Search for the cell housing the specified text and yield its (x, y) center coordinate. 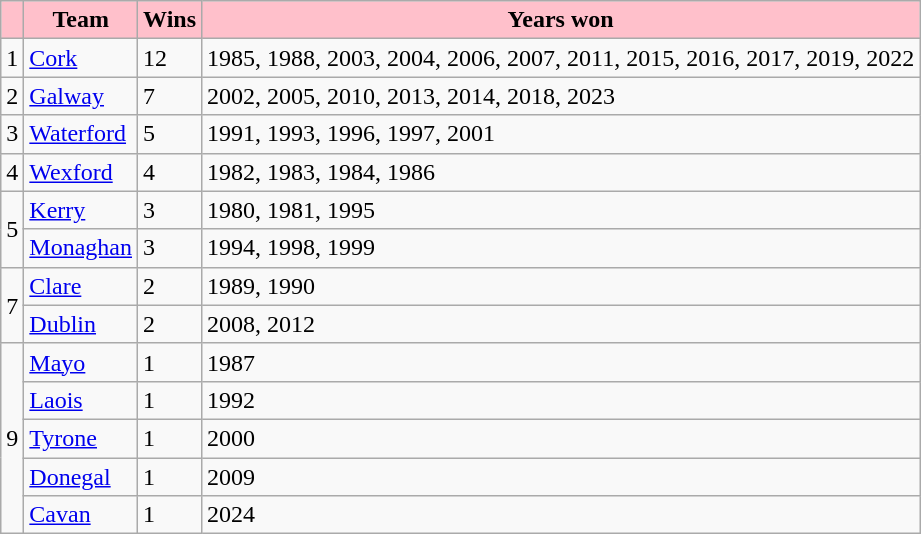
9 (12, 438)
2008, 2012 (561, 324)
Team (81, 20)
1992 (561, 400)
Laois (81, 400)
Cavan (81, 515)
1991, 1993, 1996, 1997, 2001 (561, 134)
1982, 1983, 1984, 1986 (561, 172)
2002, 2005, 2010, 2013, 2014, 2018, 2023 (561, 96)
Dublin (81, 324)
Cork (81, 58)
2024 (561, 515)
1994, 1998, 1999 (561, 248)
12 (170, 58)
Monaghan (81, 248)
1980, 1981, 1995 (561, 210)
Waterford (81, 134)
2000 (561, 438)
Wins (170, 20)
Years won (561, 20)
Galway (81, 96)
Wexford (81, 172)
Kerry (81, 210)
2009 (561, 477)
Donegal (81, 477)
1985, 1988, 2003, 2004, 2006, 2007, 2011, 2015, 2016, 2017, 2019, 2022 (561, 58)
Tyrone (81, 438)
1987 (561, 362)
1989, 1990 (561, 286)
Mayo (81, 362)
Clare (81, 286)
